Locate the cell with the specified text and output its [X, Y] center coordinate. 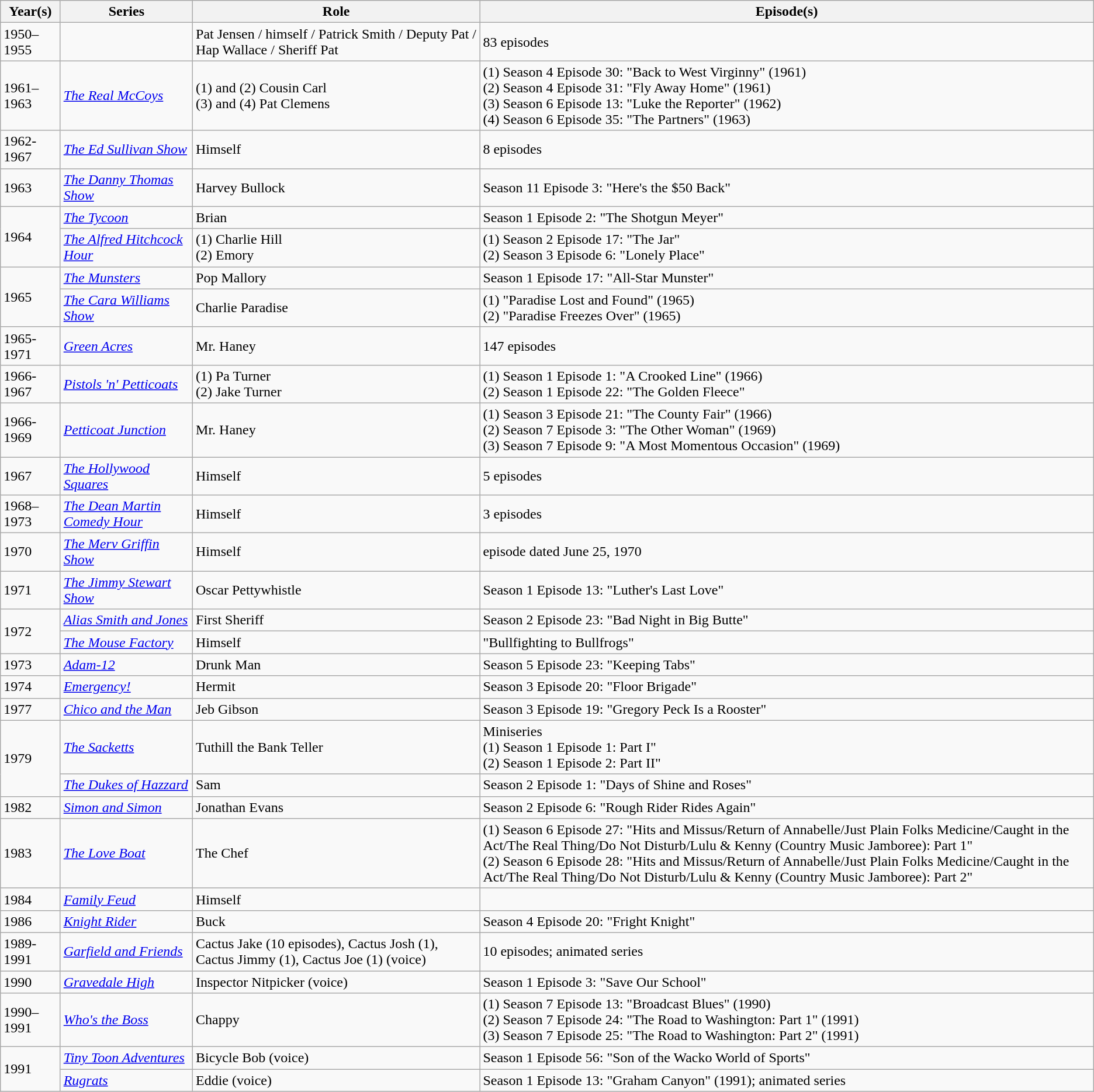
1967 [30, 476]
Episode(s) [787, 12]
8 episodes [787, 150]
Bicycle Bob (voice) [337, 1058]
Season 4 Episode 20: "Fright Knight" [787, 921]
Season 1 Episode 3: "Save Our School" [787, 982]
The Tycoon [126, 217]
Emergency! [126, 687]
1977 [30, 709]
Season 1 Episode 13: "Graham Canyon" (1991); animated series [787, 1080]
Chappy [337, 1020]
1963 [30, 187]
1982 [30, 807]
(1) Season 1 Episode 1: "A Crooked Line" (1966)(2) Season 1 Episode 22: "The Golden Fleece" [787, 383]
Harvey Bullock [337, 187]
Drunk Man [337, 665]
1986 [30, 921]
1990 [30, 982]
episode dated June 25, 1970 [787, 552]
Pistols 'n' Petticoats [126, 383]
The Jimmy Stewart Show [126, 590]
1968–1973 [30, 514]
83 episodes [787, 42]
Alias Smith and Jones [126, 620]
1966-1967 [30, 383]
1973 [30, 665]
1965-1971 [30, 346]
Season 1 Episode 2: "The Shotgun Meyer" [787, 217]
Season 2 Episode 6: "Rough Rider Rides Again" [787, 807]
Buck [337, 921]
1984 [30, 899]
Pop Mallory [337, 278]
The Alfred Hitchcock Hour [126, 248]
Season 5 Episode 23: "Keeping Tabs" [787, 665]
(1) and (2) Cousin Carl(3) and (4) Pat Clemens [337, 96]
"Bullfighting to Bullfrogs" [787, 642]
Season 3 Episode 20: "Floor Brigade" [787, 687]
Year(s) [30, 12]
The Mouse Factory [126, 642]
Role [337, 12]
The Dukes of Hazzard [126, 785]
(1) Charlie Hill(2) Emory [337, 248]
The Merv Griffin Show [126, 552]
1974 [30, 687]
The Chef [337, 853]
Family Feud [126, 899]
The Ed Sullivan Show [126, 150]
The Dean Martin Comedy Hour [126, 514]
Garfield and Friends [126, 952]
1983 [30, 853]
(1) Season 2 Episode 17: "The Jar"(2) Season 3 Episode 6: "Lonely Place" [787, 248]
Sam [337, 785]
Simon and Simon [126, 807]
1964 [30, 236]
Season 1 Episode 56: "Son of the Wacko World of Sports" [787, 1058]
(1) Pa Turner(2) Jake Turner [337, 383]
Gravedale High [126, 982]
First Sheriff [337, 620]
Season 3 Episode 19: "Gregory Peck Is a Rooster" [787, 709]
Who's the Boss [126, 1020]
Miniseries(1) Season 1 Episode 1: Part I"(2) Season 1 Episode 2: Part II" [787, 747]
5 episodes [787, 476]
Season 1 Episode 17: "All-Star Munster" [787, 278]
1971 [30, 590]
Season 2 Episode 23: "Bad Night in Big Butte" [787, 620]
Brian [337, 217]
Jeb Gibson [337, 709]
The Cara Williams Show [126, 307]
1970 [30, 552]
10 episodes; animated series [787, 952]
The Real McCoys [126, 96]
Hermit [337, 687]
The Hollywood Squares [126, 476]
The Munsters [126, 278]
The Sacketts [126, 747]
(1) "Paradise Lost and Found" (1965)(2) "Paradise Freezes Over" (1965) [787, 307]
1961–1963 [30, 96]
1966-1969 [30, 430]
1979 [30, 758]
Series [126, 12]
The Danny Thomas Show [126, 187]
The Love Boat [126, 853]
Season 11 Episode 3: "Here's the $50 Back" [787, 187]
Oscar Pettywhistle [337, 590]
Adam-12 [126, 665]
1990–1991 [30, 1020]
Rugrats [126, 1080]
3 episodes [787, 514]
Green Acres [126, 346]
Tuthill the Bank Teller [337, 747]
1972 [30, 631]
1950–1955 [30, 42]
1962-1967 [30, 150]
Cactus Jake (10 episodes), Cactus Josh (1), Cactus Jimmy (1), Cactus Joe (1) (voice) [337, 952]
Knight Rider [126, 921]
1989-1991 [30, 952]
Tiny Toon Adventures [126, 1058]
Eddie (voice) [337, 1080]
Season 2 Episode 1: "Days of Shine and Roses" [787, 785]
1965 [30, 297]
Petticoat Junction [126, 430]
Charlie Paradise [337, 307]
Jonathan Evans [337, 807]
Pat Jensen / himself / Patrick Smith / Deputy Pat / Hap Wallace / Sheriff Pat [337, 42]
Season 1 Episode 13: "Luther's Last Love" [787, 590]
147 episodes [787, 346]
Chico and the Man [126, 709]
1991 [30, 1069]
Inspector Nitpicker (voice) [337, 982]
